From the cell containing the given text, extract its center point as [X, Y] coordinate. 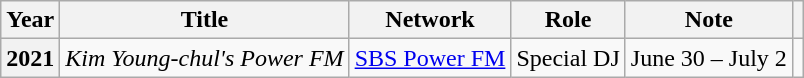
Network [430, 20]
2021 [30, 58]
Role [568, 20]
June 30 – July 2 [708, 58]
Year [30, 20]
SBS Power FM [430, 58]
Special DJ [568, 58]
Kim Young-chul's Power FM [204, 58]
Note [708, 20]
Title [204, 20]
